Extract the [X, Y] coordinate from the center of the cell holding the provided text.  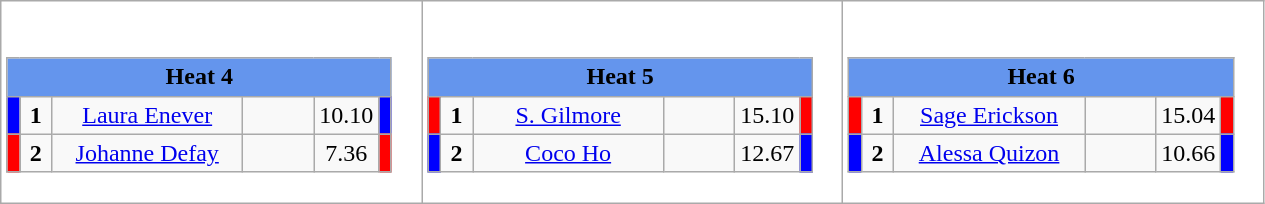
10.66 [1188, 153]
Johanne Defay [148, 153]
S. Gilmore [568, 115]
Heat 6 1 Sage Erickson 15.04 2 Alessa Quizon 10.66 [1054, 102]
12.67 [768, 153]
Heat 5 1 S. Gilmore 15.10 2 Coco Ho 12.67 [632, 102]
Heat 4 [199, 77]
Heat 5 [620, 77]
10.10 [346, 115]
Laura Enever [148, 115]
15.04 [1188, 115]
Coco Ho [568, 153]
Heat 4 1 Laura Enever 10.10 2 Johanne Defay 7.36 [212, 102]
Sage Erickson [990, 115]
Heat 6 [1041, 77]
15.10 [768, 115]
Alessa Quizon [990, 153]
7.36 [346, 153]
